Return the (x, y) coordinate for the center point of the cell that contains the specified text.  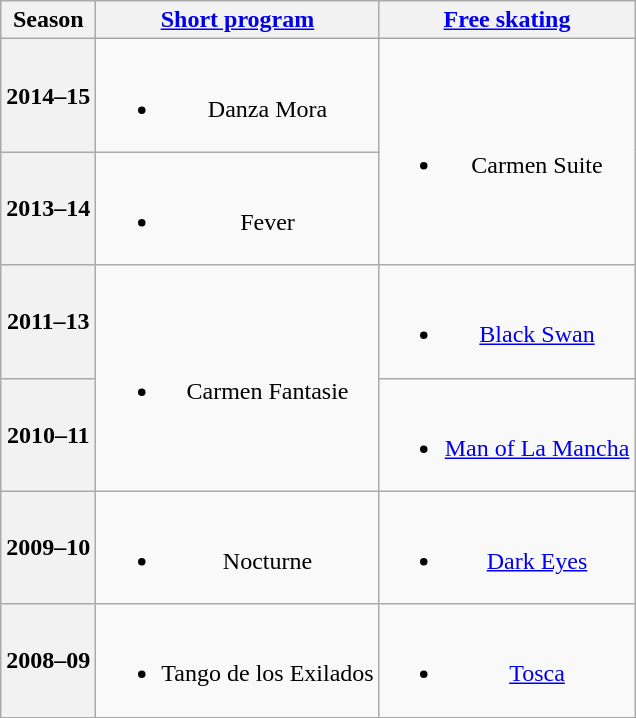
Danza Mora (238, 96)
Carmen Suite (507, 152)
Nocturne (238, 548)
Short program (238, 20)
2011–13 (48, 322)
Free skating (507, 20)
Tango de los Exilados (238, 660)
2009–10 (48, 548)
Carmen Fantasie (238, 378)
Fever (238, 208)
Tosca (507, 660)
2010–11 (48, 434)
2014–15 (48, 96)
2013–14 (48, 208)
Dark Eyes (507, 548)
2008–09 (48, 660)
Man of La Mancha (507, 434)
Season (48, 20)
Black Swan (507, 322)
